Search for the cell housing the specified text and yield its [X, Y] center coordinate. 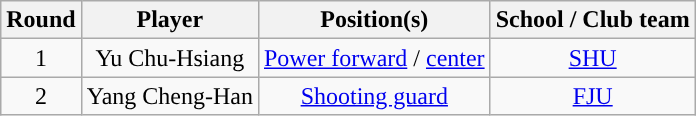
Player [170, 20]
Yang Cheng-Han [170, 96]
SHU [592, 58]
School / Club team [592, 20]
Shooting guard [374, 96]
1 [41, 58]
Round [41, 20]
Position(s) [374, 20]
FJU [592, 96]
Power forward / center [374, 58]
2 [41, 96]
Yu Chu-Hsiang [170, 58]
